Find where the given text appears and provide that cell's center as [x, y] coordinate. 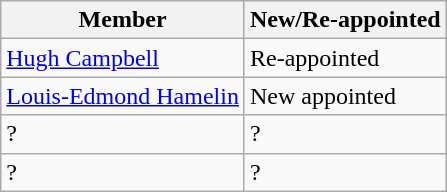
Hugh Campbell [123, 58]
New appointed [345, 96]
Louis-Edmond Hamelin [123, 96]
New/Re-appointed [345, 20]
Re-appointed [345, 58]
Member [123, 20]
